Output the [X, Y] coordinate of the center of the cell containing the given text.  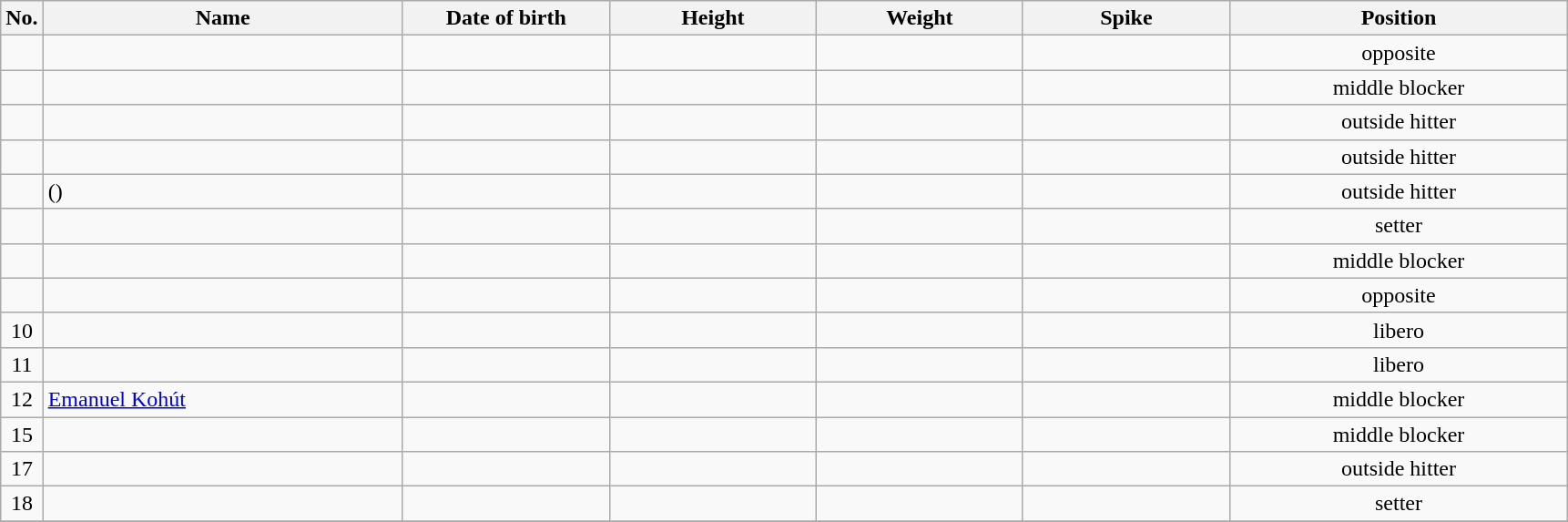
Date of birth [506, 18]
Emanuel Kohút [222, 399]
11 [22, 364]
15 [22, 435]
Name [222, 18]
18 [22, 504]
Height [712, 18]
12 [22, 399]
() [222, 191]
10 [22, 330]
Spike [1125, 18]
No. [22, 18]
Position [1399, 18]
17 [22, 469]
Weight [920, 18]
